Provide the (x, y) coordinate of the cell's center where the given text is located.  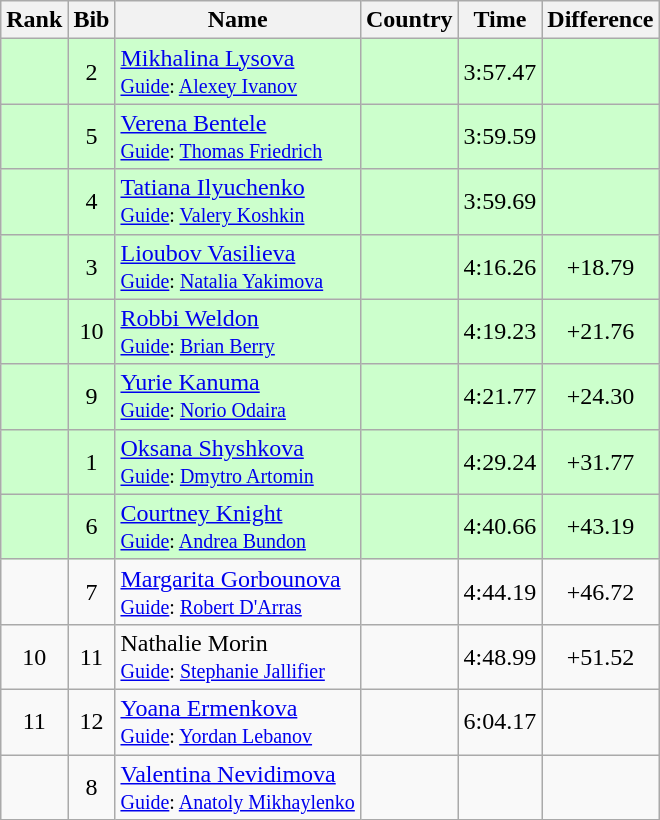
Lioubov VasilievaGuide: Natalia Yakimova (238, 266)
Mikhalina LysovaGuide: Alexey Ivanov (238, 72)
Robbi WeldonGuide: Brian Berry (238, 332)
+24.30 (600, 396)
+51.52 (600, 656)
+31.77 (600, 462)
Margarita GorbounovaGuide: Robert D'Arras (238, 592)
Yoana ErmenkovaGuide: Yordan Lebanov (238, 722)
9 (92, 396)
Courtney KnightGuide: Andrea Bundon (238, 526)
3 (92, 266)
1 (92, 462)
3:59.69 (500, 202)
4:40.66 (500, 526)
Time (500, 20)
+21.76 (600, 332)
Verena BenteleGuide: Thomas Friedrich (238, 136)
4:48.99 (500, 656)
Difference (600, 20)
7 (92, 592)
6 (92, 526)
Country (409, 20)
Oksana ShyshkovaGuide: Dmytro Artomin (238, 462)
Tatiana IlyuchenkoGuide: Valery Koshkin (238, 202)
6:04.17 (500, 722)
Valentina NevidimovaGuide: Anatoly Mikhaylenko (238, 786)
2 (92, 72)
5 (92, 136)
4:21.77 (500, 396)
3:59.59 (500, 136)
3:57.47 (500, 72)
12 (92, 722)
+43.19 (600, 526)
4:29.24 (500, 462)
4:16.26 (500, 266)
+46.72 (600, 592)
Rank (34, 20)
4:19.23 (500, 332)
Bib (92, 20)
4:44.19 (500, 592)
4 (92, 202)
Name (238, 20)
+18.79 (600, 266)
Nathalie MorinGuide: Stephanie Jallifier (238, 656)
8 (92, 786)
Yurie KanumaGuide: Norio Odaira (238, 396)
